Capture the cell that displays the provided text and extract its (X, Y) central coordinate. 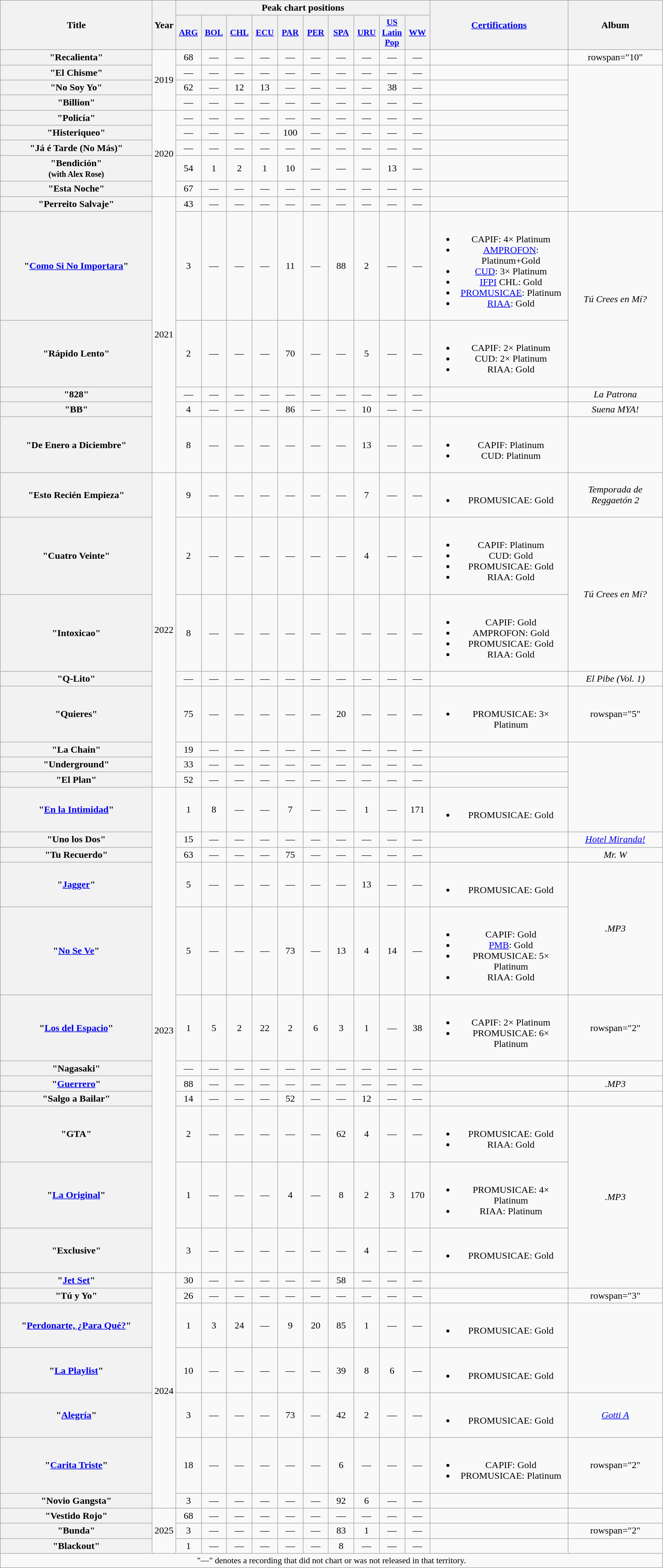
"En la Intimidad" (76, 810)
54 (188, 168)
85 (341, 1325)
"Como Si No Importara" (76, 266)
CAPIF: GoldPROMUSICAE: Platinum (499, 1465)
2019 (164, 80)
Certifications (499, 25)
ARG (188, 33)
"Policía" (76, 118)
"Perreito Salvaje" (76, 204)
70 (290, 354)
"Tu Recuerdo" (76, 855)
CAPIF: PlatinumCUD: GoldPROMUSICAE: GoldRIAA: Gold (499, 556)
18 (188, 1465)
CAPIF: GoldAMPROFON: GoldPROMUSICAE: GoldRIAA: Gold (499, 633)
SPA (341, 33)
"Rápido Lento" (76, 354)
"828" (76, 394)
2020 (164, 153)
URU (367, 33)
WW (417, 33)
42 (341, 1415)
26 (188, 1296)
"Jagger" (76, 884)
"Vestido Rojo" (76, 1516)
"—" denotes a recording that did not chart or was not released in that territory. (332, 1560)
PER (316, 33)
Album (615, 25)
"Nagasaki" (76, 1068)
PROMUSICAE: 3× Platinum (499, 714)
"La Playlist" (76, 1371)
33 (188, 765)
Temporada de Reggaetón 2 (615, 495)
"Intoxicao" (76, 633)
Year (164, 25)
86 (290, 409)
11 (290, 266)
rowspan="10" (615, 57)
PROMUSICAE: GoldRIAA: Gold (499, 1134)
"Histeriqueo" (76, 133)
2023 (164, 1030)
CAPIF: 2× PlatinumPROMUSICAE: 6× Platinum (499, 1028)
"Recalienta" (76, 57)
BOL (214, 33)
170 (417, 1195)
rowspan="5" (615, 714)
CAPIF: 2× PlatinumCUD: 2× PlatinumRIAA: Gold (499, 354)
"Esta Noche" (76, 189)
"Jet Set" (76, 1280)
43 (188, 204)
"Blackout" (76, 1546)
"Bunda" (76, 1531)
"El Plan" (76, 780)
"Uno los Dos" (76, 840)
rowspan="3" (615, 1296)
"Exclusive" (76, 1251)
"Perdonarte, ¿Para Qué?" (76, 1325)
83 (341, 1531)
CAPIF: 4× PlatinumAMPROFON: Platinum+GoldCUD: 3× PlatinumIFPI CHL: GoldPROMUSICAE: PlatinumRIAA: Gold (499, 266)
"Guerrero" (76, 1083)
92 (341, 1501)
58 (341, 1280)
22 (265, 1028)
"Los del Espacio" (76, 1028)
"Carita Triste" (76, 1465)
CHL (239, 33)
USLatinPop (392, 33)
"Q-Lito" (76, 679)
"Já é Tarde (No Más)" (76, 148)
"Quieres" (76, 714)
"Billion" (76, 103)
PAR (290, 33)
"La Chain" (76, 749)
CAPIF: GoldPMB: GoldPROMUSICAE: 5× PlatinumRIAA: Gold (499, 951)
63 (188, 855)
67 (188, 189)
"Bendición"(with Alex Rose) (76, 168)
La Patrona (615, 394)
"Cuatro Veinte" (76, 556)
Peak chart positions (303, 8)
30 (188, 1280)
2022 (164, 630)
"De Enero a Diciembre" (76, 445)
"Underground" (76, 765)
39 (341, 1371)
"No Soy Yo" (76, 88)
Hotel Miranda! (615, 840)
Suena MYA! (615, 409)
19 (188, 749)
Mr. W (615, 855)
Gotti A (615, 1415)
"Salgo a Bailar" (76, 1098)
"GTA" (76, 1134)
2021 (164, 334)
"Novio Gangsta" (76, 1501)
"Esto Recién Empieza" (76, 495)
"Tú y Yo" (76, 1296)
"La Original" (76, 1195)
"BB" (76, 409)
El Pibe (Vol. 1) (615, 679)
Title (76, 25)
100 (290, 133)
PROMUSICAE: 4× PlatinumRIAA: Platinum (499, 1195)
CAPIF: PlatinumCUD: Platinum (499, 445)
24 (239, 1325)
2024 (164, 1390)
15 (188, 840)
2025 (164, 1531)
"Alegría" (76, 1415)
"El Chisme" (76, 73)
171 (417, 810)
"No Se Ve" (76, 951)
ECU (265, 33)
